Search for the cell housing the specified text and yield its (X, Y) center coordinate. 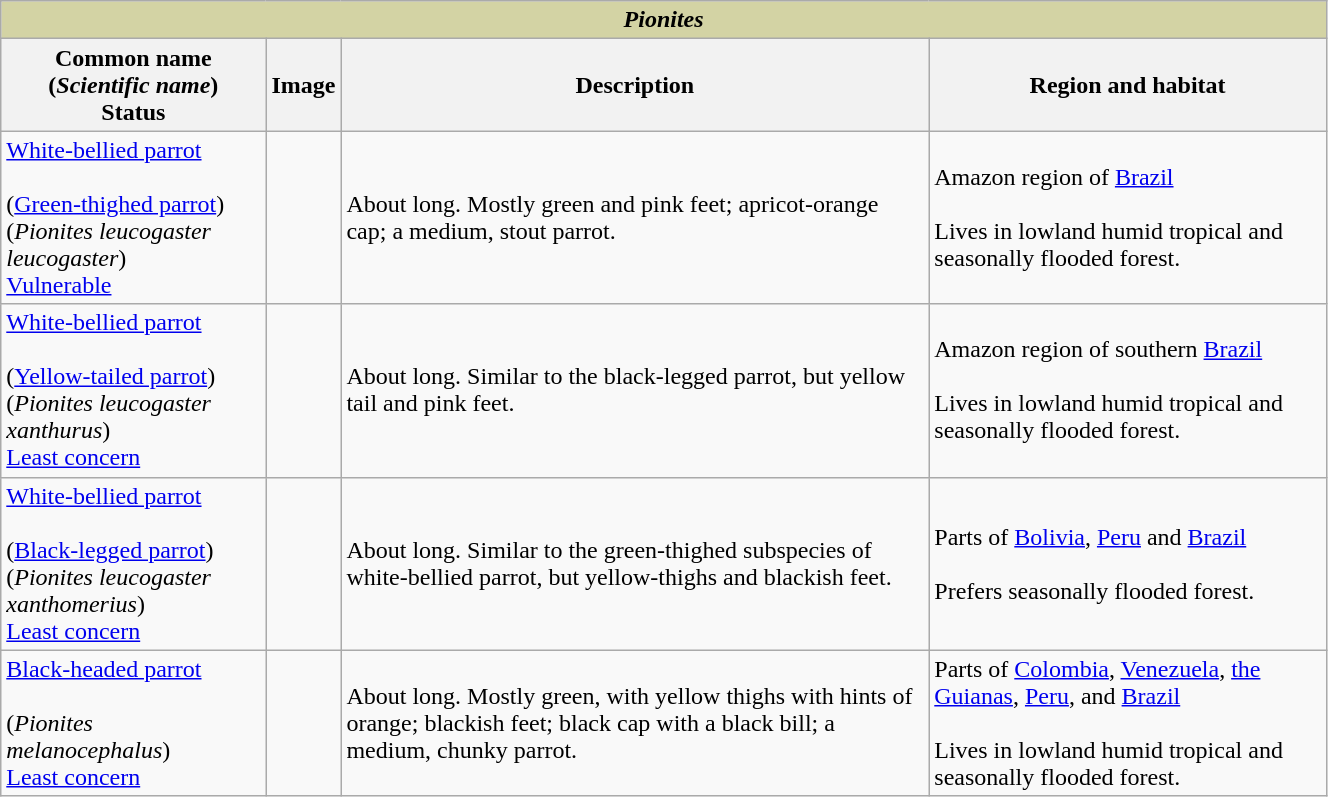
Black-headed parrot(Pionites melanocephalus) Least concern (134, 723)
White-bellied parrot(Yellow-tailed parrot) (Pionites leucogaster xanthurus) Least concern (134, 390)
About long. Similar to the green-thighed subspecies of white-bellied parrot, but yellow-thighs and blackish feet. (635, 564)
Amazon region of southern BrazilLives in lowland humid tropical and seasonally flooded forest. (1128, 390)
Region and habitat (1128, 85)
About long. Similar to the black-legged parrot, but yellow tail and pink feet. (635, 390)
Pionites (664, 20)
White-bellied parrot(Green-thighed parrot) (Pionites leucogaster leucogaster) Vulnerable (134, 218)
Parts of Colombia, Venezuela, the Guianas, Peru, and BrazilLives in lowland humid tropical and seasonally flooded forest. (1128, 723)
Image (304, 85)
About long. Mostly green, with yellow thighs with hints of orange; blackish feet; black cap with a black bill; a medium, chunky parrot. (635, 723)
Description (635, 85)
About long. Mostly green and pink feet; apricot-orange cap; a medium, stout parrot. (635, 218)
White-bellied parrot(Black-legged parrot) (Pionites leucogaster xanthomerius) Least concern (134, 564)
Parts of Bolivia, Peru and BrazilPrefers seasonally flooded forest. (1128, 564)
Amazon region of BrazilLives in lowland humid tropical and seasonally flooded forest. (1128, 218)
Common name(Scientific name)Status (134, 85)
